From the cell containing the given text, extract its center point as [x, y] coordinate. 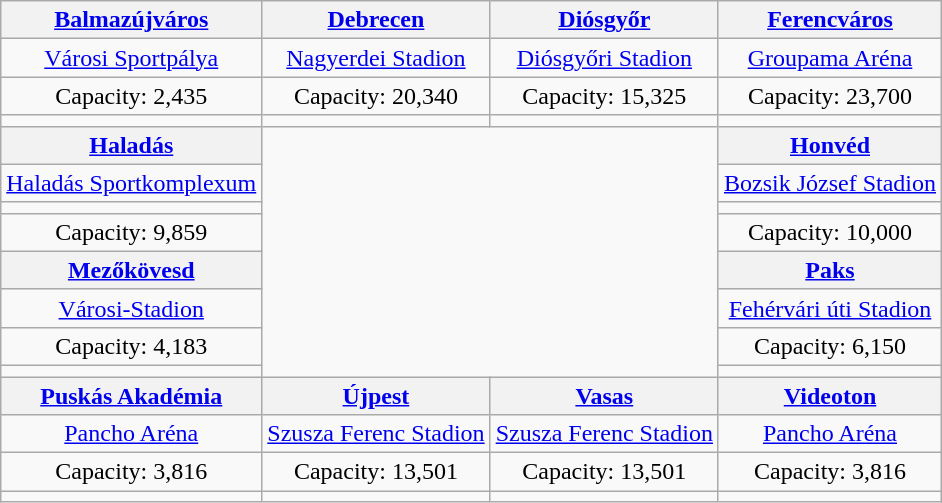
Honvéd [830, 145]
Újpest [376, 395]
Városi Sportpálya [132, 58]
Balmazújváros [132, 20]
Debrecen [376, 20]
Paks [830, 270]
Puskás Akadémia [132, 395]
Capacity: 4,183 [132, 346]
Capacity: 9,859 [132, 232]
Capacity: 15,325 [604, 96]
Nagyerdei Stadion [376, 58]
Haladás Sportkomplexum [132, 183]
Vasas [604, 395]
Fehérvári úti Stadion [830, 308]
Bozsik József Stadion [830, 183]
Diósgyőr [604, 20]
Diósgyőri Stadion [604, 58]
Videoton [830, 395]
Capacity: 20,340 [376, 96]
Ferencváros [830, 20]
Capacity: 2,435 [132, 96]
Groupama Aréna [830, 58]
Városi-Stadion [132, 308]
Mezőkövesd [132, 270]
Capacity: 10,000 [830, 232]
Capacity: 23,700 [830, 96]
Haladás [132, 145]
Capacity: 6,150 [830, 346]
